For the text-containing cell, return its midpoint in (x, y) coordinate format. 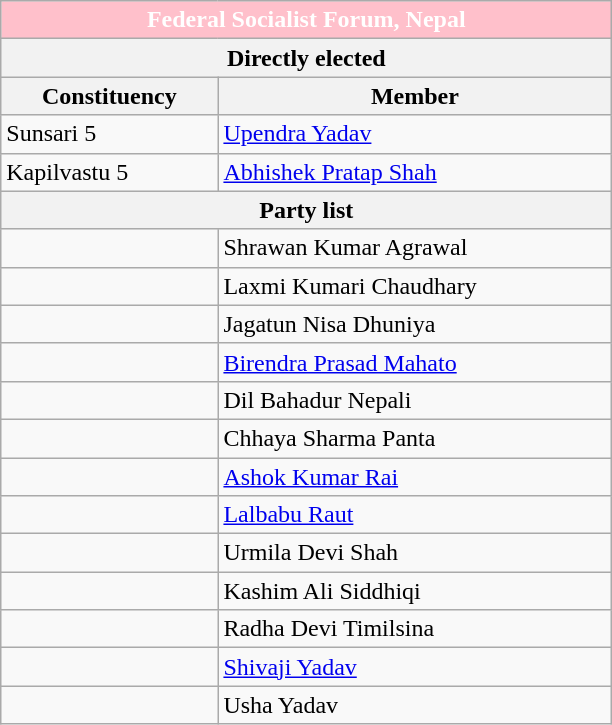
Federal Socialist Forum, Nepal (306, 20)
Abhishek Pratap Shah (415, 172)
Upendra Yadav (415, 134)
Shrawan Kumar Agrawal (415, 248)
Birendra Prasad Mahato (415, 362)
Radha Devi Timilsina (415, 629)
Jagatun Nisa Dhuniya (415, 324)
Party list (306, 210)
Kapilvastu 5 (110, 172)
Urmila Devi Shah (415, 553)
Dil Bahadur Nepali (415, 400)
Usha Yadav (415, 705)
Chhaya Sharma Panta (415, 438)
Shivaji Yadav (415, 667)
Kashim Ali Siddhiqi (415, 591)
Ashok Kumar Rai (415, 477)
Constituency (110, 96)
Directly elected (306, 58)
Member (415, 96)
Sunsari 5 (110, 134)
Lalbabu Raut (415, 515)
Laxmi Kumari Chaudhary (415, 286)
